Locate the cell with the specified text and output its (X, Y) center coordinate. 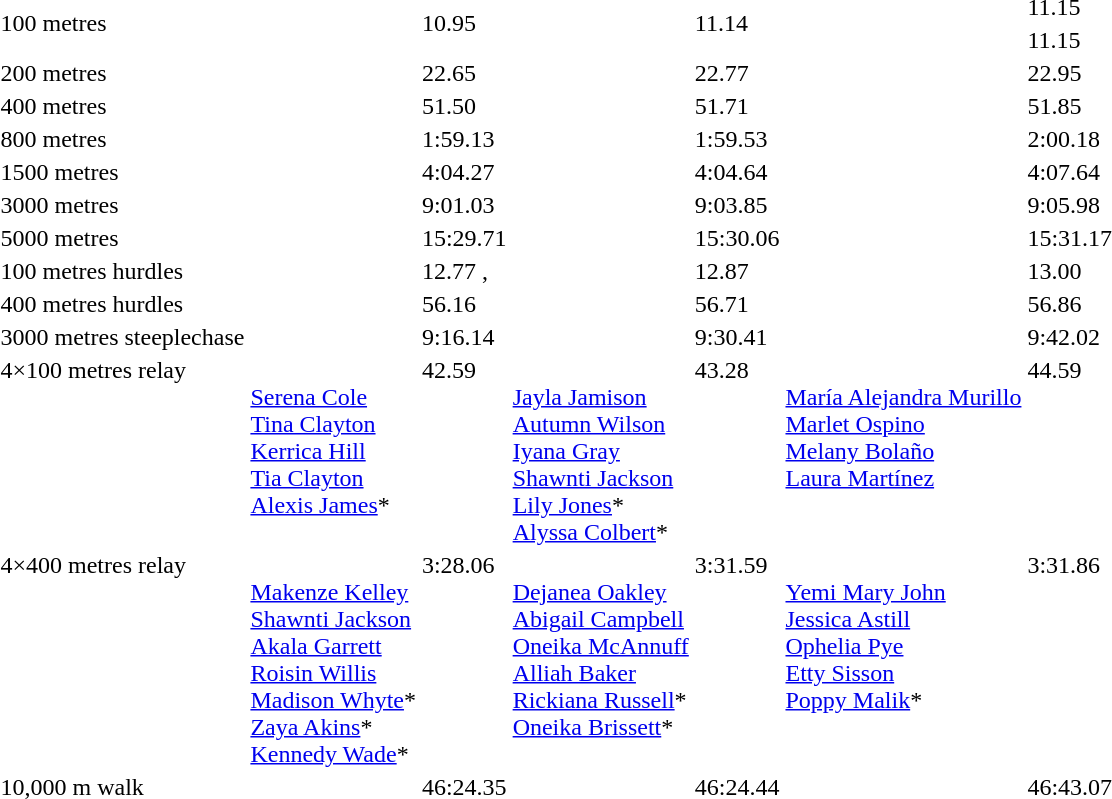
4:04.27 (464, 172)
15:30.06 (737, 238)
9:03.85 (737, 205)
María Alejandra MurilloMarlet OspinoMelany BolañoLaura Martínez (904, 451)
4:04.64 (737, 172)
9:16.14 (464, 337)
56.71 (737, 304)
Dejanea OakleyAbigail CampbellOneika McAnnuffAlliah BakerRickiana Russell*Oneika Brissett* (600, 660)
22.65 (464, 73)
56.16 (464, 304)
Makenze KelleyShawnti JacksonAkala GarrettRoisin WillisMadison Whyte*Zaya Akins*Kennedy Wade* (334, 660)
51.71 (737, 106)
1:59.53 (737, 139)
Jayla JamisonAutumn WilsonIyana GrayShawnti JacksonLily Jones*Alyssa Colbert* (600, 451)
3:31.59 (737, 660)
12.77 , (464, 271)
3:28.06 (464, 660)
43.28 (737, 451)
15:29.71 (464, 238)
1:59.13 (464, 139)
51.50 (464, 106)
9:30.41 (737, 337)
9:01.03 (464, 205)
Serena ColeTina ClaytonKerrica HillTia ClaytonAlexis James* (334, 451)
42.59 (464, 451)
Yemi Mary JohnJessica AstillOphelia PyeEtty SissonPoppy Malik* (904, 660)
12.87 (737, 271)
22.77 (737, 73)
